Output the (x, y) coordinate of the center of the cell containing the given text.  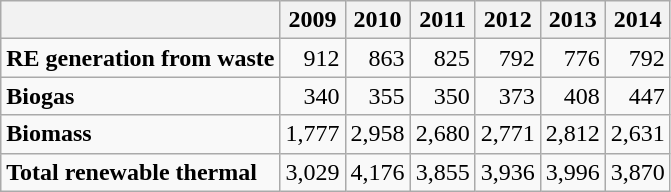
350 (442, 96)
2012 (508, 20)
2,631 (638, 134)
3,996 (572, 172)
3,029 (312, 172)
2014 (638, 20)
863 (378, 58)
4,176 (378, 172)
912 (312, 58)
2013 (572, 20)
2009 (312, 20)
RE generation from waste (140, 58)
2,771 (508, 134)
2011 (442, 20)
2,958 (378, 134)
Biomass (140, 134)
408 (572, 96)
Total renewable thermal (140, 172)
825 (442, 58)
340 (312, 96)
2,812 (572, 134)
447 (638, 96)
3,936 (508, 172)
1,777 (312, 134)
3,855 (442, 172)
3,870 (638, 172)
373 (508, 96)
776 (572, 58)
355 (378, 96)
2,680 (442, 134)
Biogas (140, 96)
2010 (378, 20)
